Extract the (x, y) coordinate from the center of the cell holding the provided text.  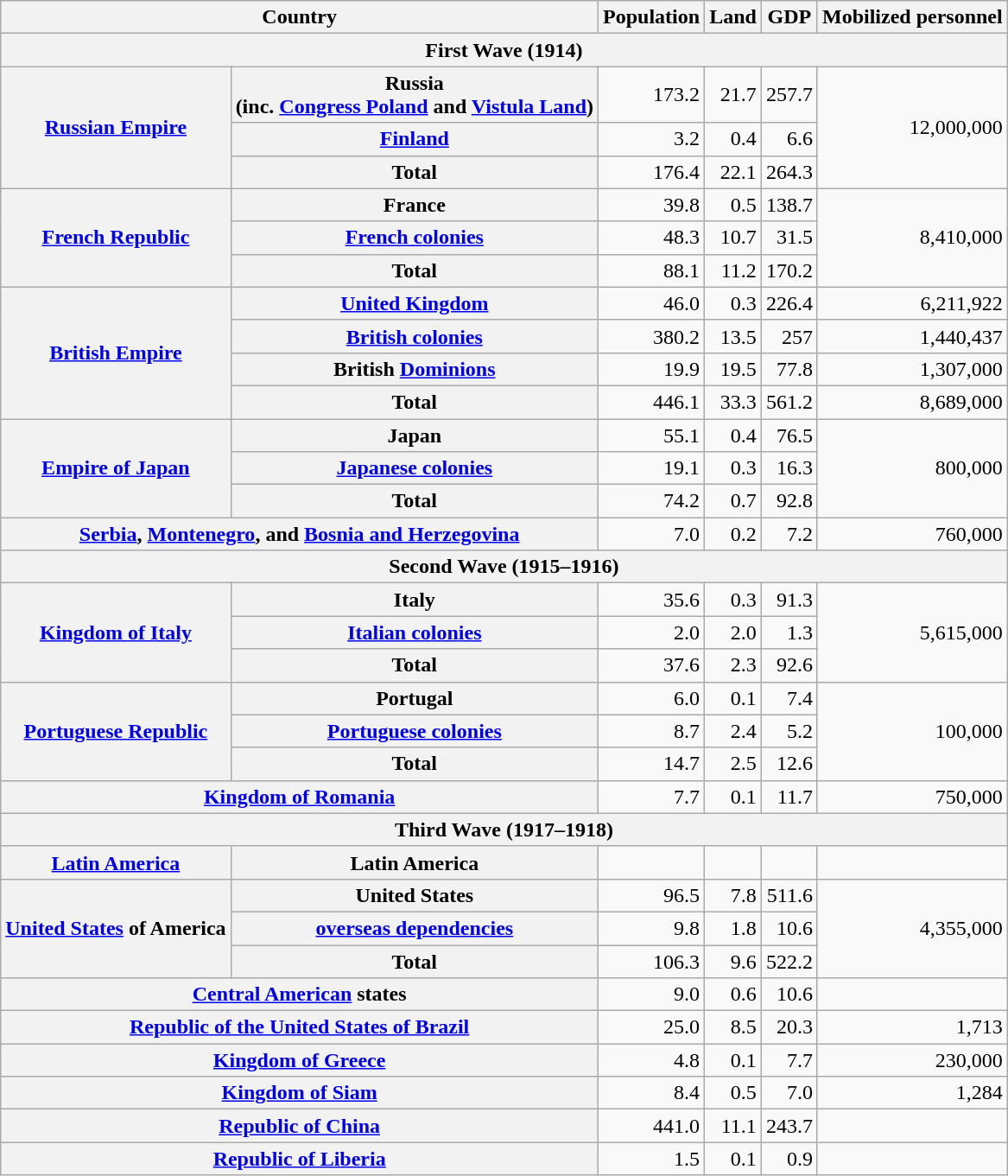
19.1 (651, 468)
9.6 (733, 962)
92.6 (789, 665)
overseas dependencies (415, 928)
United Kingdom (415, 303)
31.5 (789, 238)
8.4 (651, 1093)
100,000 (912, 731)
Third Wave (1917–1918) (504, 830)
176.4 (651, 172)
Italy (415, 600)
11.7 (789, 797)
106.3 (651, 962)
5,615,000 (912, 632)
0.6 (733, 995)
8,689,000 (912, 402)
243.7 (789, 1126)
20.3 (789, 1027)
138.7 (789, 205)
173.2 (651, 95)
21.7 (733, 95)
55.1 (651, 435)
Italian colonies (415, 632)
British Dominions (415, 369)
88.1 (651, 270)
91.3 (789, 600)
39.8 (651, 205)
35.6 (651, 600)
Mobilized personnel (912, 17)
230,000 (912, 1060)
2.4 (733, 731)
French colonies (415, 238)
4.8 (651, 1060)
6,211,922 (912, 303)
13.5 (733, 336)
Portuguese Republic (116, 731)
Republic of China (300, 1126)
GDP (789, 17)
800,000 (912, 467)
10.7 (733, 238)
1,307,000 (912, 369)
1.3 (789, 632)
Population (651, 17)
226.4 (789, 303)
France (415, 205)
511.6 (789, 895)
22.1 (733, 172)
1,284 (912, 1093)
12,000,000 (912, 128)
750,000 (912, 797)
Japanese colonies (415, 468)
9.0 (651, 995)
Central American states (300, 995)
19.5 (733, 369)
48.3 (651, 238)
74.2 (651, 501)
8.7 (651, 731)
0.7 (733, 501)
1.5 (651, 1159)
6.6 (789, 139)
British colonies (415, 336)
1.8 (733, 928)
11.1 (733, 1126)
77.8 (789, 369)
170.2 (789, 270)
92.8 (789, 501)
Empire of Japan (116, 467)
522.2 (789, 962)
Japan (415, 435)
Kingdom of Siam (300, 1093)
19.9 (651, 369)
1,713 (912, 1027)
Russia(inc. Congress Poland and Vistula Land) (415, 95)
Portuguese colonies (415, 731)
Country (300, 17)
Land (733, 17)
3.2 (651, 139)
264.3 (789, 172)
2.3 (733, 665)
Kingdom of Greece (300, 1060)
United States (415, 895)
French Republic (116, 238)
Kingdom of Romania (300, 797)
760,000 (912, 534)
9.8 (651, 928)
8.5 (733, 1027)
Kingdom of Italy (116, 632)
6.0 (651, 698)
Republic of the United States of Brazil (300, 1027)
257.7 (789, 95)
First Wave (1914) (504, 50)
380.2 (651, 336)
76.5 (789, 435)
0.9 (789, 1159)
7.4 (789, 698)
1,440,437 (912, 336)
96.5 (651, 895)
5.2 (789, 731)
7.8 (733, 895)
12.6 (789, 764)
Finland (415, 139)
British Empire (116, 353)
0.2 (733, 534)
25.0 (651, 1027)
16.3 (789, 468)
Second Wave (1915–1916) (504, 567)
37.6 (651, 665)
257 (789, 336)
Russian Empire (116, 128)
561.2 (789, 402)
4,355,000 (912, 928)
Portugal (415, 698)
46.0 (651, 303)
11.2 (733, 270)
7.2 (789, 534)
33.3 (733, 402)
446.1 (651, 402)
2.5 (733, 764)
441.0 (651, 1126)
14.7 (651, 764)
United States of America (116, 928)
Serbia, Montenegro, and Bosnia and Herzegovina (300, 534)
Republic of Liberia (300, 1159)
8,410,000 (912, 238)
